Provide the (x, y) coordinate of the cell's center where the given text is located.  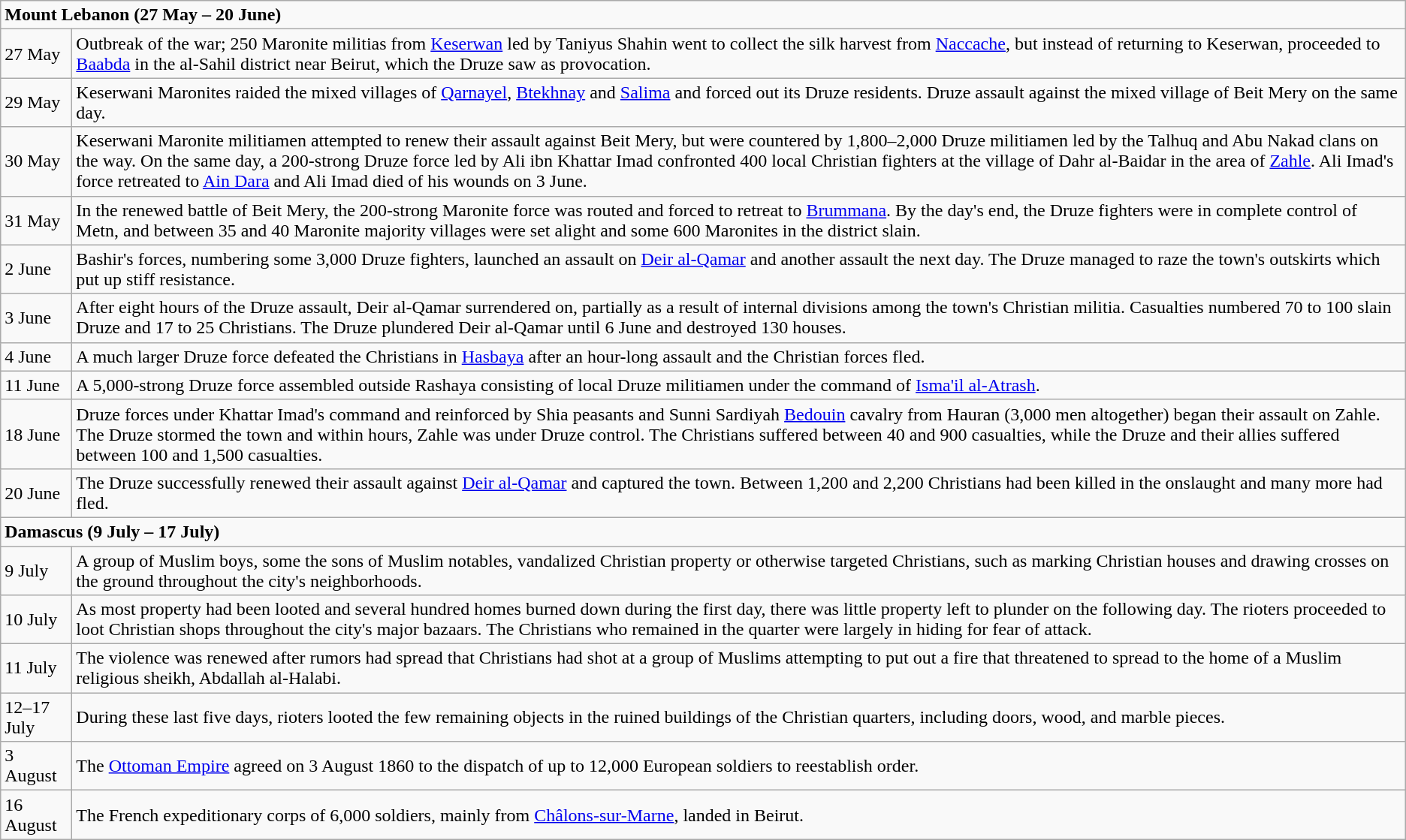
2 June (36, 269)
9 July (36, 571)
16 August (36, 815)
The Ottoman Empire agreed on 3 August 1860 to the dispatch of up to 12,000 European soldiers to reestablish order. (739, 766)
27 May (36, 54)
3 June (36, 318)
20 June (36, 492)
The French expeditionary corps of 6,000 soldiers, mainly from Châlons-sur-Marne, landed in Beirut. (739, 815)
3 August (36, 766)
29 May (36, 102)
18 June (36, 434)
A much larger Druze force defeated the Christians in Hasbaya after an hour-long assault and the Christian forces fled. (739, 357)
Damascus (9 July – 17 July) (703, 531)
4 June (36, 357)
A 5,000-strong Druze force assembled outside Rashaya consisting of local Druze militiamen under the command of Isma'il al-Atrash. (739, 385)
10 July (36, 620)
11 June (36, 385)
Mount Lebanon (27 May – 20 June) (703, 15)
30 May (36, 161)
12–17 July (36, 718)
11 July (36, 668)
31 May (36, 221)
